Locate the cell with the specified text and output its (X, Y) center coordinate. 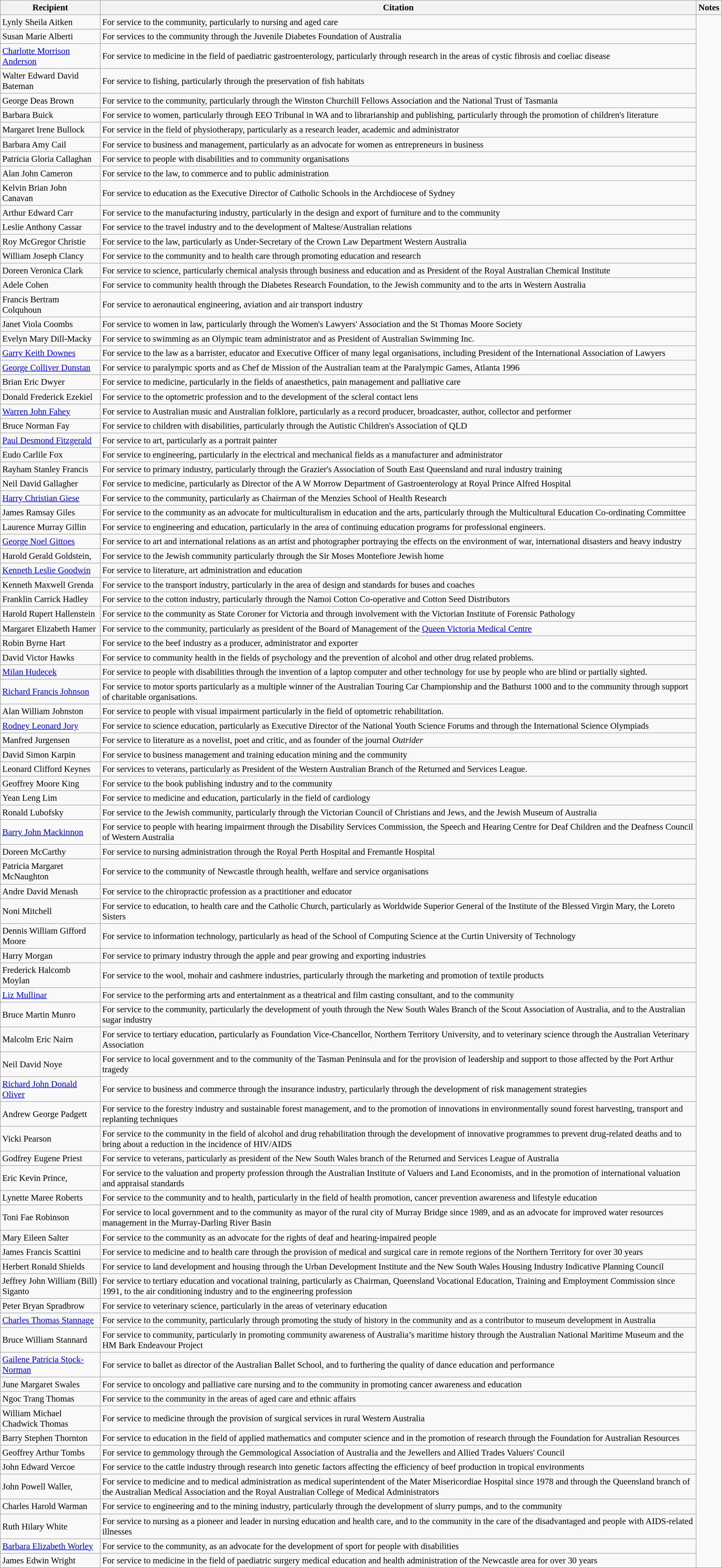
Charles Harold Warman (50, 1507)
For service to the community, particularly as president of the Board of Management of the Queen Victoria Medical Centre (398, 629)
For service to the community in the areas of aged care and ethnic affairs (398, 1399)
For service to the community as an advocate for the rights of deaf and hearing-impaired people (398, 1238)
Barbara Elizabeth Worley (50, 1546)
Andrew George Padgett (50, 1114)
Margaret Irene Bullock (50, 130)
For service to the optometric profession and to the development of the scleral contact lens (398, 397)
Barbara Buick (50, 115)
Laurence Murray Gillin (50, 527)
For service to gemmology through the Gemmological Association of Australia and the Jewellers and Allied Trades Valuers' Council (398, 1453)
Roy McGregor Christie (50, 241)
Doreen Veronica Clark (50, 270)
George Colliver Dunstan (50, 368)
For service to the cattle industry through research into genetic factors affecting the efficiency of beef production in tropical environments (398, 1467)
Noni Mitchell (50, 911)
Warren John Fahey (50, 411)
Doreen McCarthy (50, 852)
For service to veterinary science, particularly in the areas of veterinary education (398, 1306)
Brian Eric Dwyer (50, 382)
For service to the community, particularly through the Winston Churchill Fellows Association and the National Trust of Tasmania (398, 101)
For service to people with visual impairment particularly in the field of optometric rehabilitation. (398, 711)
For service to the book publishing industry and to the community (398, 784)
James Ramsay Giles (50, 513)
For service to veterans, particularly as president of the New South Wales branch of the Returned and Services League of Australia (398, 1159)
For service to business and commerce through the insurance industry, particularly through the development of risk management strategies (398, 1089)
Jeffrey John William (Bill) Siganto (50, 1286)
Neil David Noye (50, 1065)
For service to the community and to health, particularly in the field of health promotion, cancer prevention awareness and lifestyle education (398, 1198)
For service to swimming as an Olympic team administrator and as President of Australian Swimming Inc. (398, 339)
For service to business and management, particularly as an advocate for women as entrepreneurs in business (398, 144)
Patricia Margaret McNaughton (50, 872)
Robin Byrne Hart (50, 643)
Dennis William Gifford Moore (50, 936)
For service to the community of Newcastle through health, welfare and service organisations (398, 872)
Barry Stephen Thornton (50, 1438)
Alan William Johnston (50, 711)
For service to women in law, particularly through the Women's Lawyers' Association and the St Thomas Moore Society (398, 324)
Vicki Pearson (50, 1139)
For service to the law, to commerce and to public administration (398, 173)
Eric Kevin Prince, (50, 1179)
Rayham Stanley Francis (50, 469)
June Margaret Swales (50, 1384)
Leslie Anthony Cassar (50, 227)
Charlotte Morrison Anderson (50, 56)
Andre David Menash (50, 891)
Adele Cohen (50, 285)
Susan Marie Alberti (50, 37)
Richard Francis Johnson (50, 692)
For service to engineering, particularly in the electrical and mechanical fields as a manufacturer and administrator (398, 455)
Leonard Clifford Keynes (50, 769)
For service to the chiropractic profession as a practitioner and educator (398, 891)
William Joseph Clancy (50, 256)
For service to education as the Executive Director of Catholic Schools in the Archdiocese of Sydney (398, 193)
For service to business management and training education mining and the community (398, 755)
Donald Frederick Ezekiel (50, 397)
Arthur Edward Carr (50, 213)
Mary Eileen Salter (50, 1238)
Ngoc Trang Thomas (50, 1399)
For service to art, particularly as a portrait painter (398, 440)
George Noel Gittoes (50, 542)
For service to oncology and palliative care nursing and to the community in promoting cancer awareness and education (398, 1384)
Eudo Carlile Fox (50, 455)
Alan John Cameron (50, 173)
For service to the cotton industry, particularly through the Namoi Cotton Co-operative and Cotton Seed Distributors (398, 600)
For service to ballet as director of the Australian Ballet School, and to furthering the quality of dance education and performance (398, 1365)
Barry John Mackinnon (50, 832)
Kelvin Brian John Canavan (50, 193)
For services to the community through the Juvenile Diabetes Foundation of Australia (398, 37)
For service to the Jewish community particularly through the Sir Moses Montefiore Jewish home (398, 556)
Herbert Ronald Shields (50, 1266)
David Simon Karpin (50, 755)
Recipient (50, 8)
Bruce Norman Fay (50, 426)
For service to the travel industry and to the development of Maltese/Australian relations (398, 227)
For service to community health through the Diabetes Research Foundation, to the Jewish community and to the arts in Western Australia (398, 285)
James Francis Scattini (50, 1252)
For service to medicine in the field of paediatric surgery medical education and health administration of the Newcastle area for over 30 years (398, 1560)
For service to information technology, particularly as head of the School of Computing Science at the Curtin University of Technology (398, 936)
For service to community health in the fields of psychology and the prevention of alcohol and other drug related problems. (398, 657)
Gailene Patricia Stock-Norman (50, 1365)
For service to the performing arts and entertainment as a theatrical and film casting consultant, and to the community (398, 995)
For service to the community as State Coroner for Victoria and through involvement with the Victorian Institute of Forensic Pathology (398, 614)
Lynette Maree Roberts (50, 1198)
Rodney Leonard Jory (50, 726)
Citation (398, 8)
Walter Edward David Bateman (50, 81)
Francis Bertram Colquhoun (50, 305)
Ronald Lubofsky (50, 813)
Notes (709, 8)
Harry Christian Giese (50, 498)
Peter Bryan Spradbrow (50, 1306)
For service to the transport industry, particularly in the area of design and standards for buses and coaches (398, 585)
Bruce Martin Munro (50, 1015)
For service to the community, particularly to nursing and aged care (398, 22)
Yean Leng Lim (50, 798)
Godfrey Eugene Priest (50, 1159)
Evelyn Mary Dill-Macky (50, 339)
Geoffrey Moore King (50, 784)
Harry Morgan (50, 956)
Manfred Jurgensen (50, 740)
For service to engineering and to the mining industry, particularly through the development of slurry pumps, and to the community (398, 1507)
For service to literature, art administration and education (398, 570)
Janet Viola Coombs (50, 324)
Richard John Donald Oliver (50, 1089)
John Powell Waller, (50, 1487)
For service to paralympic sports and as Chef de Mission of the Australian team at the Paralympic Games, Atlanta 1996 (398, 368)
For service to the community, particularly as Chairman of the Menzies School of Health Research (398, 498)
Harold Gerald Goldstein, (50, 556)
Margaret Elizabeth Hamer (50, 629)
Ruth Hilary White (50, 1526)
For service to the law, particularly as Under-Secretary of the Crown Law Department Western Australia (398, 241)
Barbara Amy Cail (50, 144)
James Edwin Wright (50, 1560)
For service to aeronautical engineering, aviation and air transport industry (398, 305)
For service to the community and to health care through promoting education and research (398, 256)
For service to medicine, particularly in the fields of anaesthetics, pain management and palliative care (398, 382)
Kenneth Leslie Goodwin (50, 570)
Paul Desmond Fitzgerald (50, 440)
For service to people with disabilities and to community organisations (398, 159)
For service in the field of physiotherapy, particularly as a research leader, academic and administrator (398, 130)
For service to primary industry through the apple and pear growing and exporting industries (398, 956)
For service to the Jewish community, particularly through the Victorian Council of Christians and Jews, and the Jewish Museum of Australia (398, 813)
Kenneth Maxwell Grenda (50, 585)
For service to literature as a novelist, poet and critic, and as founder of the journal Outrider (398, 740)
For service to Australian music and Australian folklore, particularly as a record producer, broadcaster, author, collector and performer (398, 411)
For service to medicine and education, particularly in the field of cardiology (398, 798)
David Victor Hawks (50, 657)
John Edward Vercoe (50, 1467)
Milan Hudecek (50, 672)
For service to the manufacturing industry, particularly in the design and export of furniture and to the community (398, 213)
For service to medicine through the provision of surgical services in rural Western Australia (398, 1419)
Bruce William Stannard (50, 1340)
Malcolm Eric Nairn (50, 1039)
For service to the community, as an advocate for the development of sport for people with disabilities (398, 1546)
For service to nursing administration through the Royal Perth Hospital and Fremantle Hospital (398, 852)
Toni Fae Robinson (50, 1218)
For service to the beef industry as a producer, administrator and exporter (398, 643)
Charles Thomas Stannage (50, 1320)
Patricia Gloria Callaghan (50, 159)
For service to medicine, particularly as Director of the A W Morrow Department of Gastroenterology at Royal Prince Alfred Hospital (398, 484)
For service to children with disabilities, particularly through the Autistic Children's Association of QLD (398, 426)
Frederick Halcomb Moylan (50, 975)
For service to engineering and education, particularly in the area of continuing education programs for professional engineers. (398, 527)
For service to fishing, particularly through the preservation of fish habitats (398, 81)
For service to science, particularly chemical analysis through business and education and as President of the Royal Australian Chemical Institute (398, 270)
Geoffrey Arthur Tombs (50, 1453)
Franklin Carrick Hadley (50, 600)
Liz Mullinar (50, 995)
Lynly Sheila Aitken (50, 22)
For service to primary industry, particularly through the Grazier's Association of South East Queensland and rural industry training (398, 469)
William Michael Chadwick Thomas (50, 1419)
Neil David Gallagher (50, 484)
George Deas Brown (50, 101)
Garry Keith Downes (50, 353)
For services to veterans, particularly as President of the Western Australian Branch of the Returned and Services League. (398, 769)
For service to the wool, mohair and cashmere industries, particularly through the marketing and promotion of textile products (398, 975)
Harold Rupert Hallenstein (50, 614)
